Scan for the cell matching the given text and deliver its (X, Y) coordinate at center. 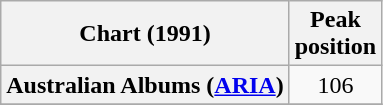
Australian Albums (ARIA) (145, 85)
Chart (1991) (145, 34)
Peakposition (335, 34)
106 (335, 85)
